Output the [X, Y] coordinate of the center of the cell containing the given text.  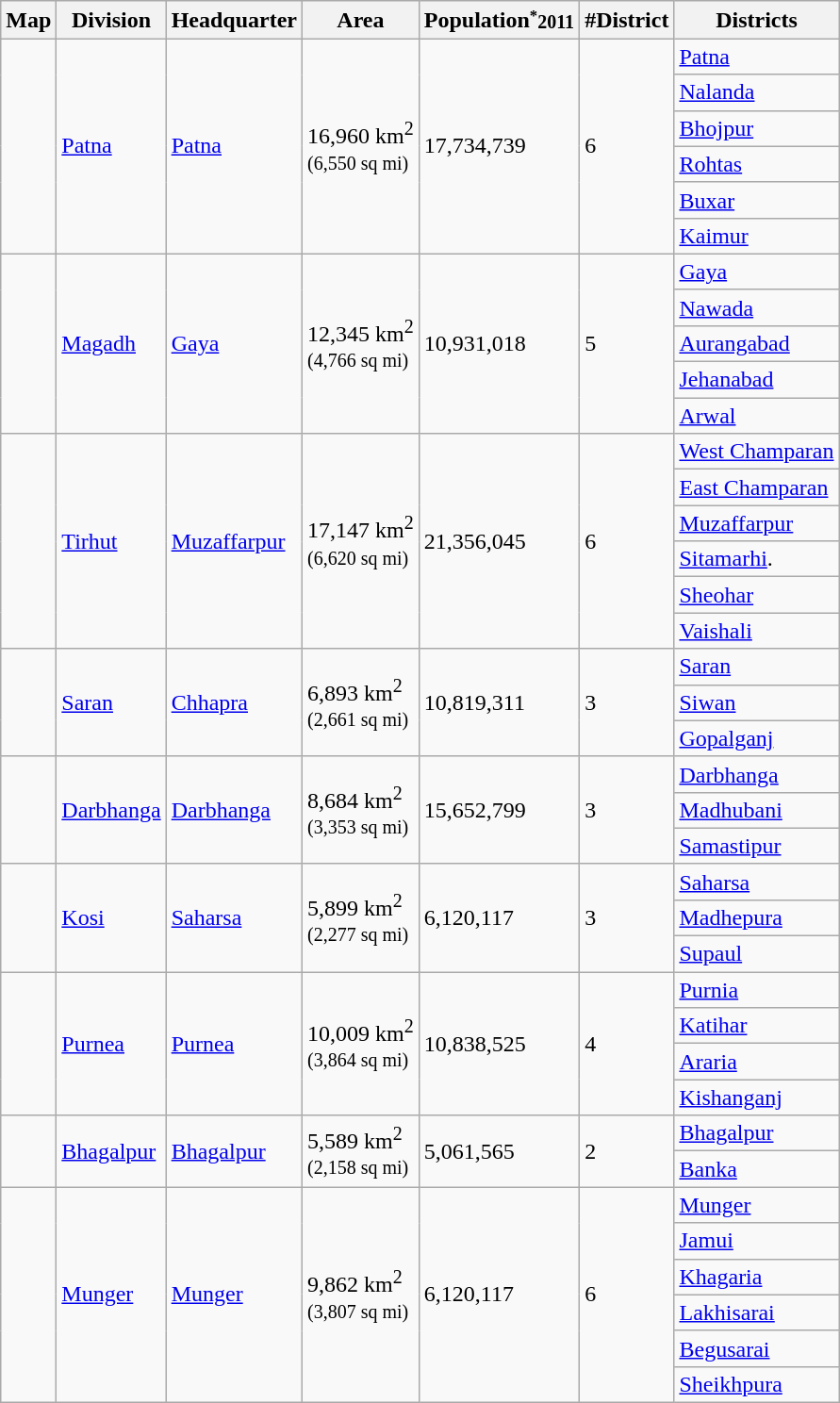
Jehanabad [756, 380]
Division [111, 20]
10,009 km2(3,864 sq mi) [361, 1044]
Nawada [756, 307]
Sheikhpura [756, 1384]
10,819,311 [499, 702]
Kosi [111, 917]
Begusarai [756, 1348]
Arwal [756, 416]
Area [361, 20]
Chhapra [234, 702]
17,147 km2(6,620 sq mi) [361, 541]
Magadh [111, 343]
Lakhisarai [756, 1312]
Gopalganj [756, 738]
Katihar [756, 1026]
6,893 km2(2,661 sq mi) [361, 702]
Madhubani [756, 810]
Tirhut [111, 541]
Districts [756, 20]
Buxar [756, 200]
9,862 km2(3,807 sq mi) [361, 1295]
5 [627, 343]
Headquarter [234, 20]
17,734,739 [499, 146]
8,684 km2(3,353 sq mi) [361, 810]
Araria [756, 1062]
Banka [756, 1169]
21,356,045 [499, 541]
Kaimur [756, 236]
Samastipur [756, 846]
Siwan [756, 702]
5,061,565 [499, 1151]
Sitamarhi. [756, 559]
15,652,799 [499, 810]
4 [627, 1044]
Vaishali [756, 631]
Nalanda [756, 92]
10,931,018 [499, 343]
Jamui [756, 1241]
Kishanganj [756, 1098]
Bhojpur [756, 128]
10,838,525 [499, 1044]
5,589 km2(2,158 sq mi) [361, 1151]
East Champaran [756, 487]
Supaul [756, 954]
Khagaria [756, 1277]
Population*2011 [499, 20]
Purnia [756, 990]
Aurangabad [756, 343]
5,899 km2(2,277 sq mi) [361, 917]
West Champaran [756, 452]
Map [28, 20]
#District [627, 20]
12,345 km2(4,766 sq mi) [361, 343]
Madhepura [756, 917]
Rohtas [756, 164]
2 [627, 1151]
16,960 km2(6,550 sq mi) [361, 146]
Sheohar [756, 595]
